Return (X, Y) of the center of cell containing provided text 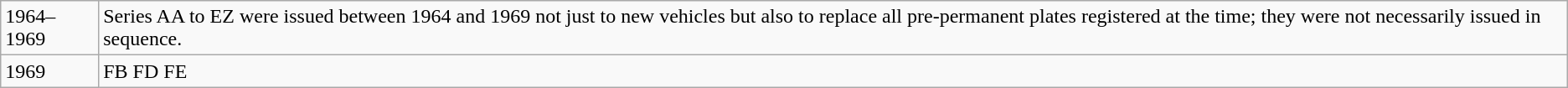
1969 (50, 71)
FB FD FE (833, 71)
1964–1969 (50, 28)
